Return the [X, Y] coordinate for the center point of the cell that contains the specified text.  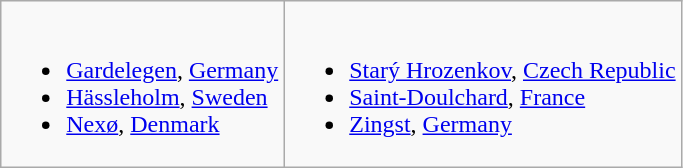
Starý Hrozenkov, Czech Republic Saint-Doulchard, France Zingst, Germany [482, 84]
Gardelegen, Germany Hässleholm, Sweden Nexø, Denmark [142, 84]
